Provide the [x, y] coordinate of the cell's center where the given text is located.  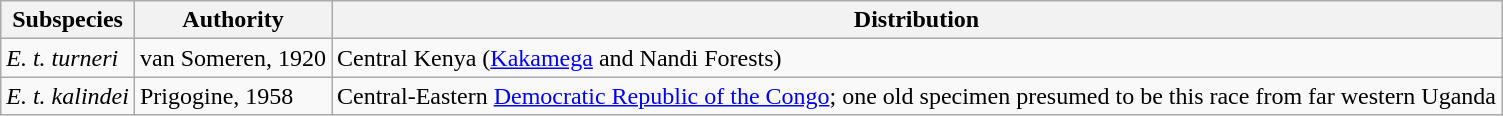
Subspecies [68, 20]
Prigogine, 1958 [232, 96]
van Someren, 1920 [232, 58]
Authority [232, 20]
Distribution [917, 20]
Central-Eastern Democratic Republic of the Congo; one old specimen presumed to be this race from far western Uganda [917, 96]
E. t. turneri [68, 58]
E. t. kalindei [68, 96]
Central Kenya (Kakamega and Nandi Forests) [917, 58]
